Capture the cell that displays the provided text and extract its (X, Y) central coordinate. 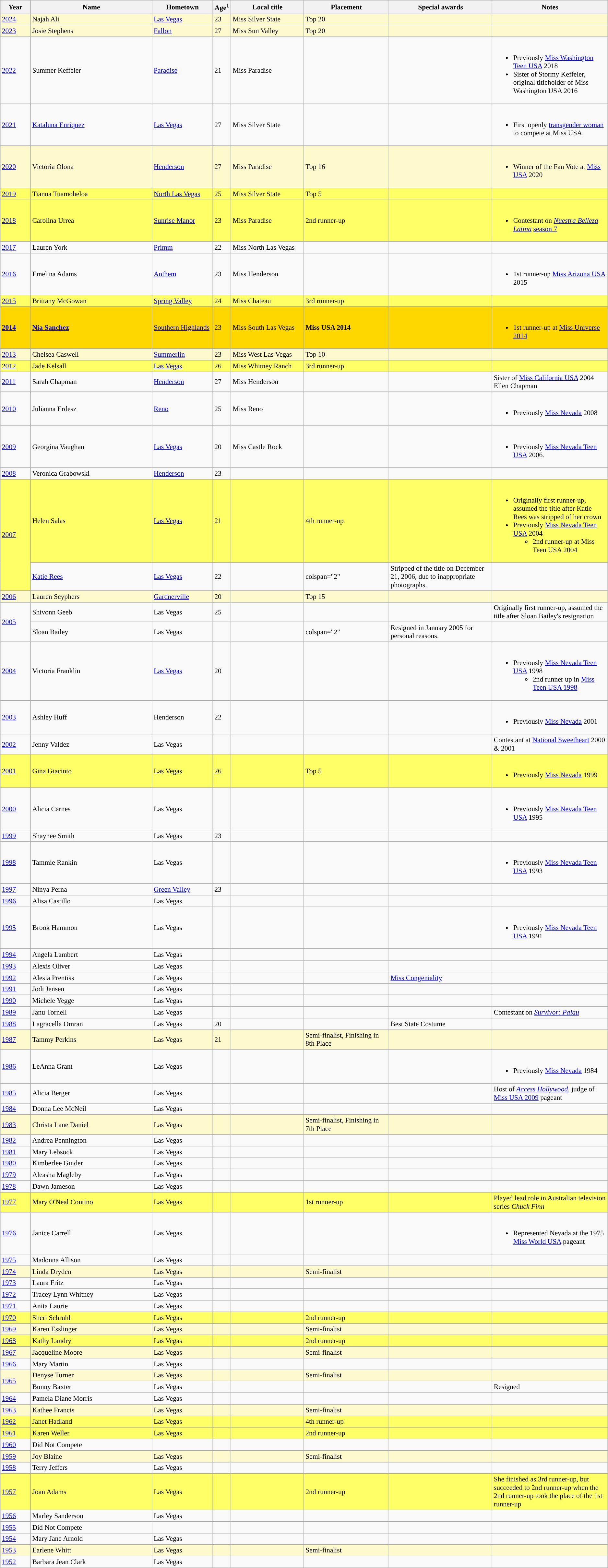
Angela Lambert (91, 955)
Stripped of the title on December 21, 2006, due to inappropriate photographs. (440, 576)
2007 (16, 535)
1989 (16, 1013)
Previously Miss Nevada Teen USA 1995 (550, 809)
First openly transgender woman to compete at Miss USA. (550, 125)
1971 (16, 1306)
Reno (182, 409)
Contestant on Survivor: Palau (550, 1013)
Ashley Huff (91, 718)
2022 (16, 70)
1984 (16, 1109)
2013 (16, 355)
1988 (16, 1024)
2012 (16, 366)
Linda Dryden (91, 1272)
Gardnerville (182, 597)
1965 (16, 1381)
Janice Carrell (91, 1233)
Brittany McGowan (91, 301)
Mary Jane Arnold (91, 1539)
1996 (16, 901)
Alicia Berger (91, 1093)
Top 10 (346, 355)
1987 (16, 1039)
1963 (16, 1410)
Helen Salas (91, 521)
Name (91, 7)
Contestant on Nuestra Belleza Latina season 7 (550, 220)
Year (16, 7)
Anita Laurie (91, 1306)
1977 (16, 1202)
Winner of the Fan Vote at Miss USA 2020 (550, 167)
Brook Hammon (91, 928)
Jacqueline Moore (91, 1352)
1978 (16, 1187)
1959 (16, 1456)
Karen Esslinger (91, 1329)
24 (222, 301)
2006 (16, 597)
1st runner-up Miss Arizona USA 2015 (550, 274)
2020 (16, 167)
Chelsea Caswell (91, 355)
1974 (16, 1272)
Spring Valley (182, 301)
1952 (16, 1562)
Lagracella Omran (91, 1024)
Madonna Allison (91, 1260)
Jodi Jensen (91, 989)
Top 16 (346, 167)
1957 (16, 1492)
Miss North Las Vegas (267, 247)
Previously Miss Nevada 2008 (550, 409)
Miss Whitney Ranch (267, 366)
Previously Miss Nevada Teen USA 2006. (550, 447)
2004 (16, 671)
1985 (16, 1093)
2014 (16, 328)
Bunny Baxter (91, 1387)
Mary Martin (91, 1364)
1980 (16, 1163)
Barbara Jean Clark (91, 1562)
2023 (16, 31)
Carolina Urrea (91, 220)
Joan Adams (91, 1492)
Dawn Jameson (91, 1187)
2017 (16, 247)
Sarah Chapman (91, 382)
Nia Sanchez (91, 328)
Sister of Miss California USA 2004 Ellen Chapman (550, 382)
Terry Jeffers (91, 1468)
1992 (16, 978)
Originally first runner-up, assumed the title after Sloan Bailey's resignation (550, 612)
Played lead role in Australian television series Chuck Finn (550, 1202)
Andrea Pennington (91, 1140)
Best State Costume (440, 1024)
She finished as 3rd runner-up, but succeeded to 2nd runner-up when the 2nd runner-up took the place of the 1st runner-up (550, 1492)
Gina Giacinto (91, 771)
1983 (16, 1124)
Miss West Las Vegas (267, 355)
1954 (16, 1539)
1973 (16, 1283)
Christa Lane Daniel (91, 1124)
Shaynee Smith (91, 836)
Kataluna Enriquez (91, 125)
Sheri Schruhl (91, 1318)
Local title (267, 7)
1964 (16, 1399)
1976 (16, 1233)
Michele Yegge (91, 1001)
Josie Stephens (91, 31)
Tracey Lynn Whitney (91, 1295)
Alexis Oliver (91, 966)
Resigned (550, 1387)
Paradise (182, 70)
1982 (16, 1140)
Victoria Olona (91, 167)
2003 (16, 718)
2000 (16, 809)
Pamela Diane Morris (91, 1399)
Mary O'Neal Contino (91, 1202)
1969 (16, 1329)
1991 (16, 989)
2010 (16, 409)
Previously Miss Nevada 1999 (550, 771)
Aleasha Magleby (91, 1175)
Najah Ali (91, 19)
2015 (16, 301)
2002 (16, 744)
1993 (16, 966)
Denyse Turner (91, 1376)
2018 (16, 220)
1966 (16, 1364)
Joy Blaine (91, 1456)
Placement (346, 7)
1961 (16, 1433)
1972 (16, 1295)
1986 (16, 1066)
Contestant at National Sweetheart 2000 & 2001 (550, 744)
Kathy Landry (91, 1341)
1994 (16, 955)
1958 (16, 1468)
1st runner-up (346, 1202)
Marley Sanderson (91, 1516)
Host of Access Hollywood, judge of Miss USA 2009 pageant (550, 1093)
Previously Miss Nevada Teen USA 1991 (550, 928)
Ninya Perna (91, 889)
1997 (16, 889)
Katie Rees (91, 576)
1981 (16, 1152)
Shivonn Geeb (91, 612)
Hometown (182, 7)
2005 (16, 622)
Resigned in January 2005 for personal reasons. (440, 632)
1995 (16, 928)
Miss Chateau (267, 301)
Jade Kelsall (91, 366)
1999 (16, 836)
Janet Hadland (91, 1422)
Primm (182, 247)
Green Valley (182, 889)
1st runner-up at Miss Universe 2014 (550, 328)
Tianna Tuamoheloa (91, 194)
Previously Miss Nevada 1984 (550, 1066)
1962 (16, 1422)
Previously Miss Nevada Teen USA 19982nd runner up in Miss Teen USA 1998 (550, 671)
Sloan Bailey (91, 632)
2024 (16, 19)
Victoria Franklin (91, 671)
1990 (16, 1001)
Miss South Las Vegas (267, 328)
2011 (16, 382)
Donna Lee McNeil (91, 1109)
Miss USA 2014 (346, 328)
1967 (16, 1352)
Summerlin (182, 355)
Lauren York (91, 247)
1979 (16, 1175)
Semi-finalist, Finishing in 7th Place (346, 1124)
2019 (16, 194)
Special awards (440, 7)
Miss Reno (267, 409)
Kimberlee Guider (91, 1163)
Miss Sun Valley (267, 31)
2001 (16, 771)
Tammy Perkins (91, 1039)
2021 (16, 125)
1953 (16, 1550)
Janu Tornell (91, 1013)
Kathee Francis (91, 1410)
Mary Lebsock (91, 1152)
1998 (16, 863)
Alisa Castillo (91, 901)
Miss Congeniality (440, 978)
Age1 (222, 7)
1956 (16, 1516)
2008 (16, 473)
2009 (16, 447)
1970 (16, 1318)
Notes (550, 7)
Alicia Carnes (91, 809)
Karen Weller (91, 1433)
1968 (16, 1341)
Summer Keffeler (91, 70)
Top 15 (346, 597)
Jenny Valdez (91, 744)
Earlene Whitt (91, 1550)
Laura Fritz (91, 1283)
1960 (16, 1445)
Georgina Vaughan (91, 447)
Alesia Prentiss (91, 978)
Sunrise Manor (182, 220)
1975 (16, 1260)
Previously Miss Nevada 2001 (550, 718)
Anthem (182, 274)
Miss Castle Rock (267, 447)
North Las Vegas (182, 194)
Veronica Grabowski (91, 473)
Southern Highlands (182, 328)
Tammie Rankin (91, 863)
Emelina Adams (91, 274)
Julianna Erdesz (91, 409)
Previously Miss Washington Teen USA 2018Sister of Stormy Keffeler, original titleholder of Miss Washington USA 2016 (550, 70)
Fallon (182, 31)
2016 (16, 274)
LeAnna Grant (91, 1066)
Lauren Scyphers (91, 597)
1955 (16, 1527)
Represented Nevada at the 1975 Miss World USA pageant (550, 1233)
Semi-finalist, Finishing in 8th Place (346, 1039)
Previously Miss Nevada Teen USA 1993 (550, 863)
